Extract the [X, Y] coordinate from the center of the cell holding the provided text.  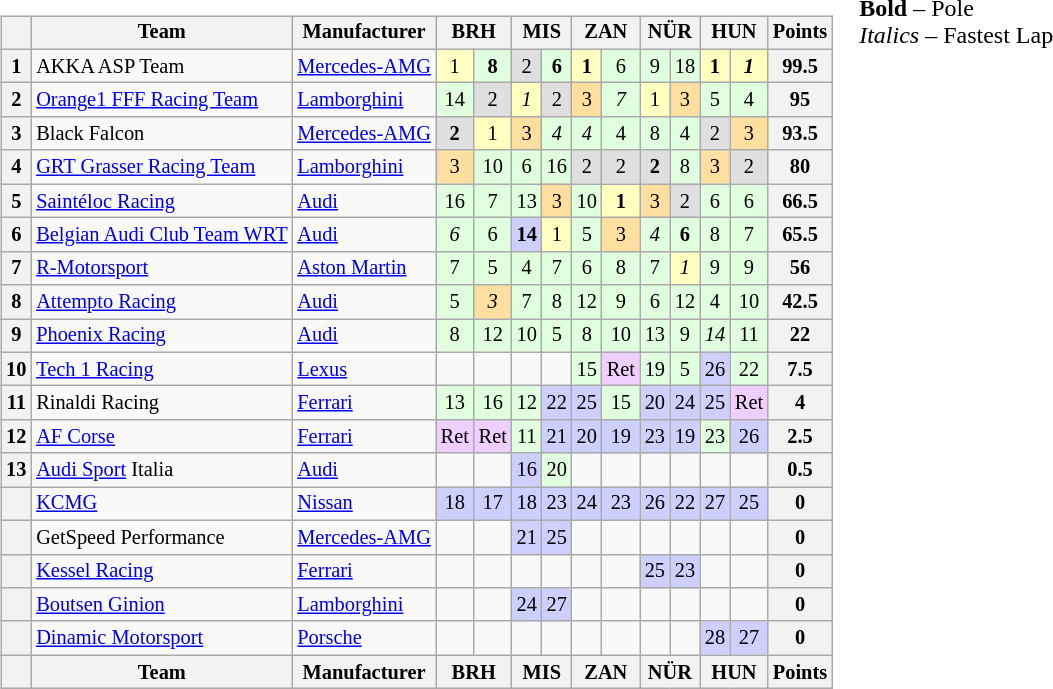
99.5 [800, 66]
Orange1 FFF Racing Team [162, 100]
AF Corse [162, 437]
0.5 [800, 470]
Kessel Racing [162, 571]
Belgian Audi Club Team WRT [162, 235]
Dinamic Motorsport [162, 638]
Boutsen Ginion [162, 605]
Porsche [364, 638]
GetSpeed Performance [162, 537]
Aston Martin [364, 268]
Nissan [364, 504]
Rinaldi Racing [162, 403]
93.5 [800, 134]
KCMG [162, 504]
56 [800, 268]
AKKA ASP Team [162, 66]
28 [715, 638]
95 [800, 100]
Phoenix Racing [162, 336]
R-Motorsport [162, 268]
Tech 1 Racing [162, 369]
Attempto Racing [162, 302]
17 [493, 504]
2.5 [800, 437]
42.5 [800, 302]
GRT Grasser Racing Team [162, 167]
Saintéloc Racing [162, 201]
66.5 [800, 201]
80 [800, 167]
Lexus [364, 369]
65.5 [800, 235]
Black Falcon [162, 134]
Audi Sport Italia [162, 470]
7.5 [800, 369]
